From the cell containing the given text, extract its center point as (X, Y) coordinate. 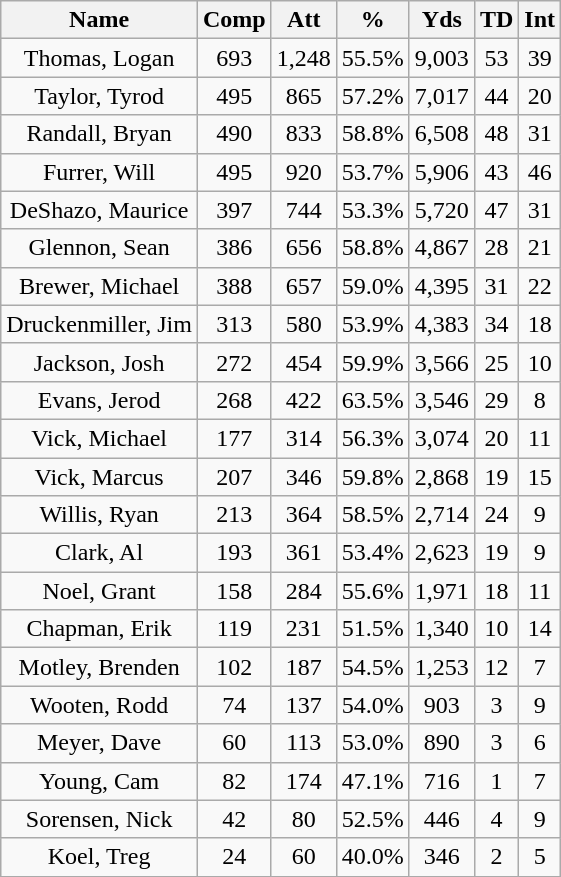
53.7% (372, 172)
34 (496, 324)
Meyer, Dave (100, 743)
5,906 (442, 172)
6,508 (442, 134)
12 (496, 667)
25 (496, 362)
21 (540, 248)
55.5% (372, 58)
Wooten, Rodd (100, 705)
TD (496, 20)
454 (304, 362)
Motley, Brenden (100, 667)
22 (540, 286)
74 (234, 705)
920 (304, 172)
744 (304, 210)
59.8% (372, 477)
80 (304, 819)
Clark, Al (100, 553)
47.1% (372, 781)
Jackson, Josh (100, 362)
158 (234, 591)
82 (234, 781)
174 (304, 781)
580 (304, 324)
Noel, Grant (100, 591)
63.5% (372, 400)
268 (234, 400)
53.9% (372, 324)
Evans, Jerod (100, 400)
59.0% (372, 286)
833 (304, 134)
314 (304, 438)
2 (496, 857)
3,566 (442, 362)
Sorensen, Nick (100, 819)
388 (234, 286)
42 (234, 819)
177 (234, 438)
Vick, Marcus (100, 477)
55.6% (372, 591)
213 (234, 515)
693 (234, 58)
2,623 (442, 553)
46 (540, 172)
15 (540, 477)
53.4% (372, 553)
8 (540, 400)
397 (234, 210)
DeShazo, Maurice (100, 210)
422 (304, 400)
53 (496, 58)
2,714 (442, 515)
657 (304, 286)
865 (304, 96)
39 (540, 58)
3,074 (442, 438)
187 (304, 667)
Koel, Treg (100, 857)
231 (304, 629)
14 (540, 629)
Furrer, Will (100, 172)
3,546 (442, 400)
490 (234, 134)
119 (234, 629)
890 (442, 743)
1 (496, 781)
59.9% (372, 362)
44 (496, 96)
Young, Cam (100, 781)
54.5% (372, 667)
9,003 (442, 58)
Chapman, Erik (100, 629)
656 (304, 248)
Name (100, 20)
Int (540, 20)
Comp (234, 20)
% (372, 20)
4,383 (442, 324)
903 (442, 705)
54.0% (372, 705)
Thomas, Logan (100, 58)
7,017 (442, 96)
53.0% (372, 743)
40.0% (372, 857)
446 (442, 819)
58.5% (372, 515)
5,720 (442, 210)
313 (234, 324)
43 (496, 172)
Taylor, Tyrod (100, 96)
1,253 (442, 667)
5 (540, 857)
113 (304, 743)
28 (496, 248)
Brewer, Michael (100, 286)
47 (496, 210)
4 (496, 819)
Randall, Bryan (100, 134)
Glennon, Sean (100, 248)
Att (304, 20)
207 (234, 477)
1,340 (442, 629)
Druckenmiller, Jim (100, 324)
Yds (442, 20)
29 (496, 400)
Vick, Michael (100, 438)
53.3% (372, 210)
193 (234, 553)
51.5% (372, 629)
4,867 (442, 248)
52.5% (372, 819)
1,248 (304, 58)
386 (234, 248)
361 (304, 553)
102 (234, 667)
137 (304, 705)
4,395 (442, 286)
272 (234, 362)
2,868 (442, 477)
364 (304, 515)
1,971 (442, 591)
56.3% (372, 438)
48 (496, 134)
284 (304, 591)
Willis, Ryan (100, 515)
716 (442, 781)
57.2% (372, 96)
6 (540, 743)
